Pinpoint the cell where the given text exists, returning its (x, y) midpoint coordinate. 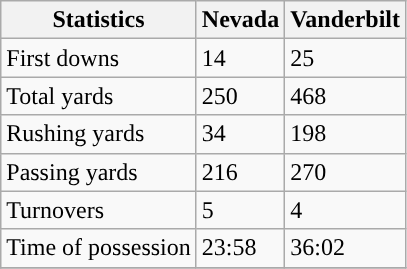
Statistics (99, 20)
25 (346, 58)
468 (346, 96)
34 (240, 134)
Rushing yards (99, 134)
5 (240, 210)
36:02 (346, 248)
Time of possession (99, 248)
250 (240, 96)
216 (240, 172)
14 (240, 58)
198 (346, 134)
Total yards (99, 96)
Turnovers (99, 210)
270 (346, 172)
4 (346, 210)
Passing yards (99, 172)
Vanderbilt (346, 20)
23:58 (240, 248)
First downs (99, 58)
Nevada (240, 20)
